For the text-containing cell, return its midpoint in [x, y] coordinate format. 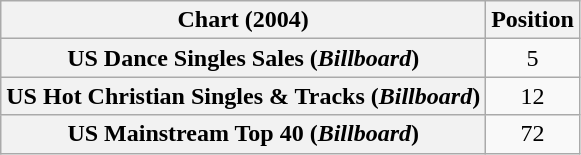
US Mainstream Top 40 (Billboard) [244, 134]
Chart (2004) [244, 20]
US Dance Singles Sales (Billboard) [244, 58]
72 [533, 134]
Position [533, 20]
5 [533, 58]
US Hot Christian Singles & Tracks (Billboard) [244, 96]
12 [533, 96]
